Search for the cell housing the specified text and yield its (x, y) center coordinate. 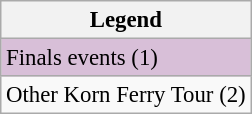
Finals events (1) (126, 58)
Legend (126, 20)
Other Korn Ferry Tour (2) (126, 95)
